Extract the [X, Y] coordinate from the center of the cell holding the provided text.  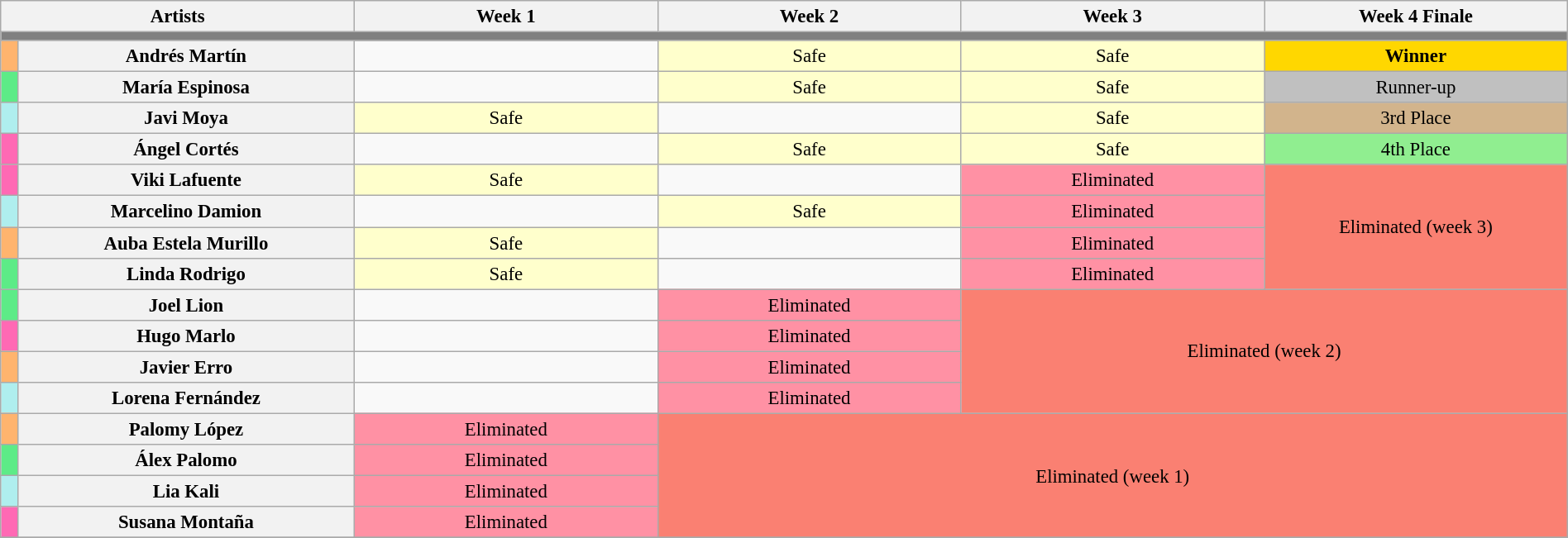
Andrés Martín [185, 56]
Marcelino Damion [185, 212]
Javi Moya [185, 118]
Hugo Marlo [185, 336]
Lorena Fernández [185, 398]
Week 2 [809, 17]
Susana Montaña [185, 522]
Week 1 [506, 17]
Viki Lafuente [185, 181]
Joel Lion [185, 305]
Eliminated (week 1) [1112, 475]
Palomy López [185, 429]
Álex Palomo [185, 460]
Week 4 Finale [1416, 17]
María Espinosa [185, 88]
Javier Erro [185, 367]
Ángel Cortés [185, 150]
4th Place [1416, 150]
Artists [178, 17]
3rd Place [1416, 118]
Eliminated (week 2) [1264, 351]
Runner-up [1416, 88]
Winner [1416, 56]
Auba Estela Murillo [185, 243]
Eliminated (week 3) [1416, 227]
Linda Rodrigo [185, 274]
Week 3 [1113, 17]
Lia Kali [185, 491]
